Output the [x, y] coordinate of the center of the cell containing the given text.  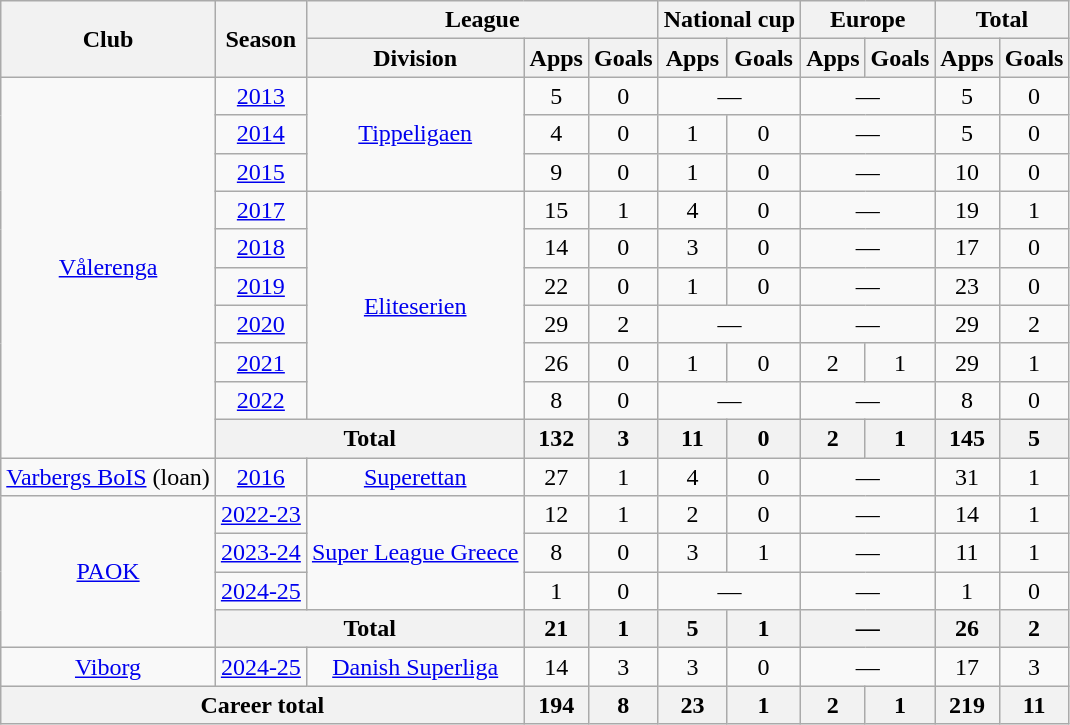
Club [108, 39]
19 [967, 210]
22 [556, 286]
2020 [260, 324]
Career total [262, 705]
League [482, 20]
Danish Superliga [415, 667]
Tippeligaen [415, 134]
2013 [260, 96]
2019 [260, 286]
2014 [260, 134]
15 [556, 210]
National cup [729, 20]
219 [967, 705]
2022 [260, 400]
Vålerenga [108, 268]
2018 [260, 248]
Superettan [415, 477]
Super League Greece [415, 553]
Season [260, 39]
2016 [260, 477]
Europe [868, 20]
194 [556, 705]
Viborg [108, 667]
9 [556, 172]
21 [556, 629]
2023-24 [260, 553]
27 [556, 477]
10 [967, 172]
2015 [260, 172]
Division [415, 58]
12 [556, 515]
Eliteserien [415, 305]
2022-23 [260, 515]
31 [967, 477]
2021 [260, 362]
PAOK [108, 572]
132 [556, 438]
2017 [260, 210]
Varbergs BoIS (loan) [108, 477]
145 [967, 438]
